Pinpoint the cell where the given text exists, returning its [x, y] midpoint coordinate. 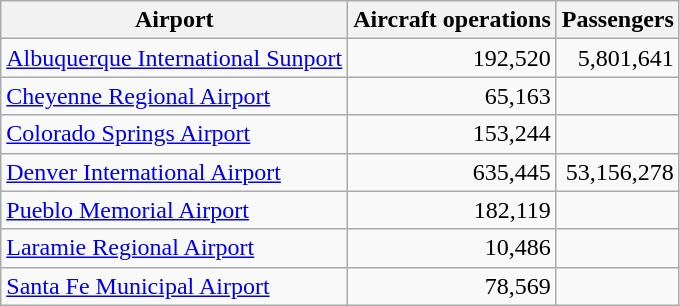
182,119 [452, 210]
Colorado Springs Airport [174, 134]
Cheyenne Regional Airport [174, 96]
65,163 [452, 96]
Denver International Airport [174, 172]
Laramie Regional Airport [174, 248]
153,244 [452, 134]
192,520 [452, 58]
78,569 [452, 286]
Santa Fe Municipal Airport [174, 286]
Pueblo Memorial Airport [174, 210]
Passengers [618, 20]
Albuquerque International Sunport [174, 58]
Airport [174, 20]
Aircraft operations [452, 20]
10,486 [452, 248]
5,801,641 [618, 58]
53,156,278 [618, 172]
635,445 [452, 172]
